Locate the cell with the specified text and output its (x, y) center coordinate. 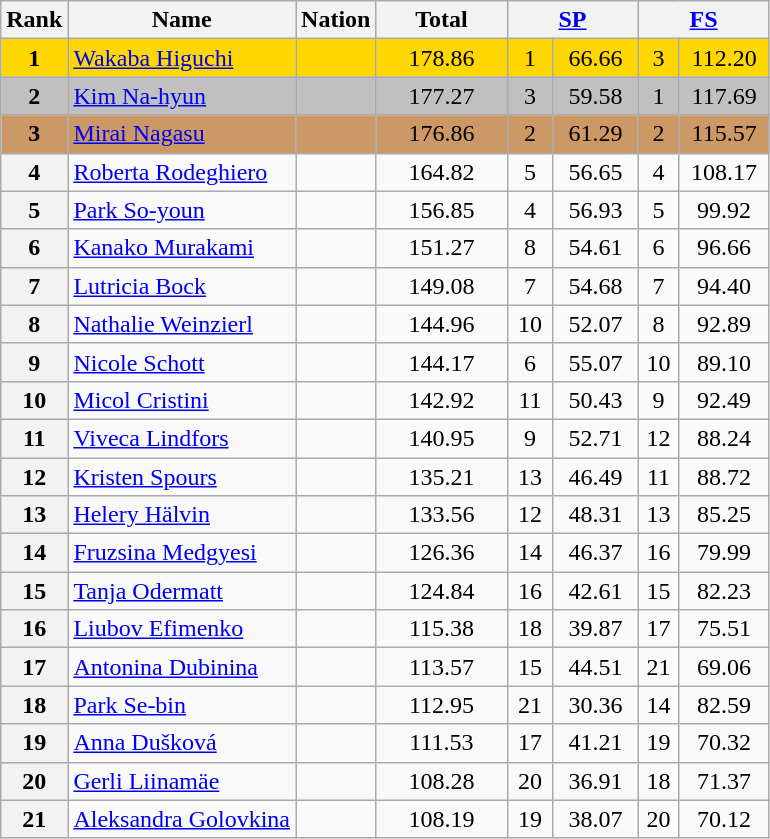
48.31 (596, 515)
94.40 (724, 286)
178.86 (442, 58)
Micol Cristini (182, 400)
89.10 (724, 362)
SP (572, 20)
Park Se-bin (182, 705)
66.66 (596, 58)
Wakaba Higuchi (182, 58)
164.82 (442, 172)
Liubov Efimenko (182, 629)
115.57 (724, 134)
124.84 (442, 591)
Kristen Spours (182, 477)
112.20 (724, 58)
Aleksandra Golovkina (182, 819)
85.25 (724, 515)
82.59 (724, 705)
FS (704, 20)
42.61 (596, 591)
41.21 (596, 743)
Lutricia Bock (182, 286)
Gerli Liinamäe (182, 781)
Helery Hälvin (182, 515)
46.49 (596, 477)
92.49 (724, 400)
108.17 (724, 172)
156.85 (442, 210)
75.51 (724, 629)
59.58 (596, 96)
69.06 (724, 667)
56.93 (596, 210)
82.23 (724, 591)
36.91 (596, 781)
54.68 (596, 286)
Nicole Schott (182, 362)
133.56 (442, 515)
111.53 (442, 743)
Antonina Dubinina (182, 667)
54.61 (596, 248)
30.36 (596, 705)
Nation (336, 20)
70.32 (724, 743)
96.66 (724, 248)
Kanako Murakami (182, 248)
88.24 (724, 438)
Anna Dušková (182, 743)
46.37 (596, 553)
Roberta Rodeghiero (182, 172)
144.96 (442, 324)
Park So-youn (182, 210)
115.38 (442, 629)
108.28 (442, 781)
108.19 (442, 819)
Nathalie Weinzierl (182, 324)
52.07 (596, 324)
176.86 (442, 134)
142.92 (442, 400)
56.65 (596, 172)
70.12 (724, 819)
99.92 (724, 210)
151.27 (442, 248)
140.95 (442, 438)
88.72 (724, 477)
44.51 (596, 667)
117.69 (724, 96)
Mirai Nagasu (182, 134)
Rank (34, 20)
71.37 (724, 781)
Kim Na-hyun (182, 96)
39.87 (596, 629)
50.43 (596, 400)
52.71 (596, 438)
113.57 (442, 667)
Viveca Lindfors (182, 438)
144.17 (442, 362)
149.08 (442, 286)
61.29 (596, 134)
135.21 (442, 477)
126.36 (442, 553)
112.95 (442, 705)
177.27 (442, 96)
Name (182, 20)
55.07 (596, 362)
Tanja Odermatt (182, 591)
92.89 (724, 324)
Total (442, 20)
38.07 (596, 819)
Fruzsina Medgyesi (182, 553)
79.99 (724, 553)
